Identify which cell holds the provided text, then report its (x, y) central coordinate. 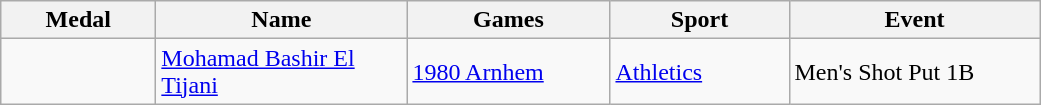
Sport (700, 20)
Games (508, 20)
1980 Arnhem (508, 72)
Mohamad Bashir El Tijani (282, 72)
Athletics (700, 72)
Medal (78, 20)
Men's Shot Put 1B (914, 72)
Event (914, 20)
Name (282, 20)
